Capture the cell that displays the provided text and extract its [X, Y] central coordinate. 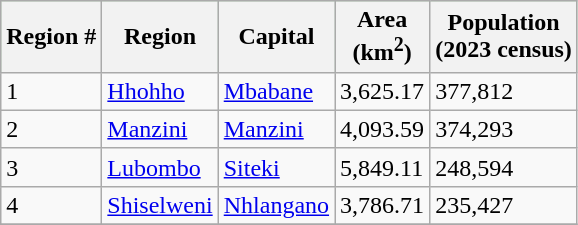
248,594 [504, 167]
Region [160, 37]
Area (km2) [382, 37]
Population (2023 census) [504, 37]
Hhohho [160, 91]
4,093.59 [382, 129]
Siteki [276, 167]
Nhlangano [276, 205]
Capital [276, 37]
5,849.11 [382, 167]
3,786.71 [382, 205]
3 [52, 167]
1 [52, 91]
4 [52, 205]
Shiselweni [160, 205]
235,427 [504, 205]
377,812 [504, 91]
3,625.17 [382, 91]
Region # [52, 37]
374,293 [504, 129]
Lubombo [160, 167]
Mbabane [276, 91]
2 [52, 129]
